Return (x, y) of the center of cell containing provided text 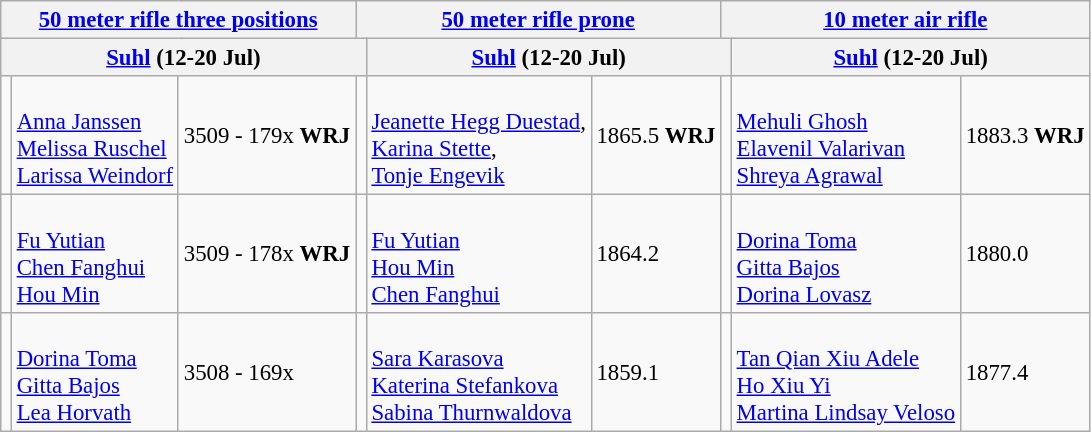
Tan Qian Xiu AdeleHo Xiu YiMartina Lindsay Veloso (846, 372)
1865.5 WRJ (656, 136)
3509 - 178x WRJ (266, 254)
Dorina TomaGitta BajosLea Horvath (94, 372)
1859.1 (656, 372)
3509 - 179x WRJ (266, 136)
1880.0 (1025, 254)
Sara KarasovaKaterina StefankovaSabina Thurnwaldova (478, 372)
1883.3 WRJ (1025, 136)
10 meter air rifle (906, 20)
1877.4 (1025, 372)
Jeanette Hegg Duestad,Karina Stette,Tonje Engevik (478, 136)
Mehuli GhoshElavenil ValarivanShreya Agrawal (846, 136)
1864.2 (656, 254)
Fu YutianChen FanghuiHou Min (94, 254)
Anna JanssenMelissa RuschelLarissa Weindorf (94, 136)
Fu YutianHou MinChen Fanghui (478, 254)
50 meter rifle prone (538, 20)
Dorina TomaGitta BajosDorina Lovasz (846, 254)
50 meter rifle three positions (178, 20)
3508 - 169x (266, 372)
